Return (x, y) of the center of cell containing provided text 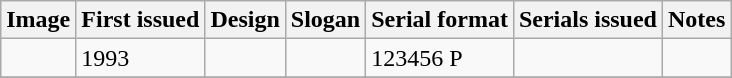
Image (38, 20)
Serial format (440, 20)
Notes (696, 20)
Design (245, 20)
Serials issued (588, 20)
First issued (140, 20)
123456 P (440, 58)
Slogan (325, 20)
1993 (140, 58)
